Capture the cell that displays the provided text and extract its (x, y) central coordinate. 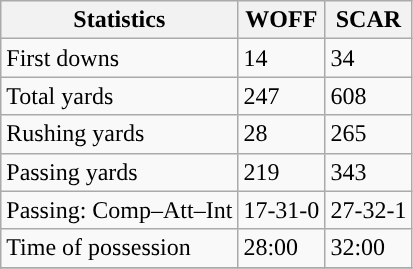
265 (368, 134)
WOFF (282, 20)
608 (368, 96)
28:00 (282, 248)
Passing yards (120, 172)
32:00 (368, 248)
17-31-0 (282, 210)
27-32-1 (368, 210)
Total yards (120, 96)
28 (282, 134)
Time of possession (120, 248)
34 (368, 58)
343 (368, 172)
SCAR (368, 20)
Rushing yards (120, 134)
Statistics (120, 20)
247 (282, 96)
Passing: Comp–Att–Int (120, 210)
219 (282, 172)
First downs (120, 58)
14 (282, 58)
